For the text-containing cell, return its midpoint in [x, y] coordinate format. 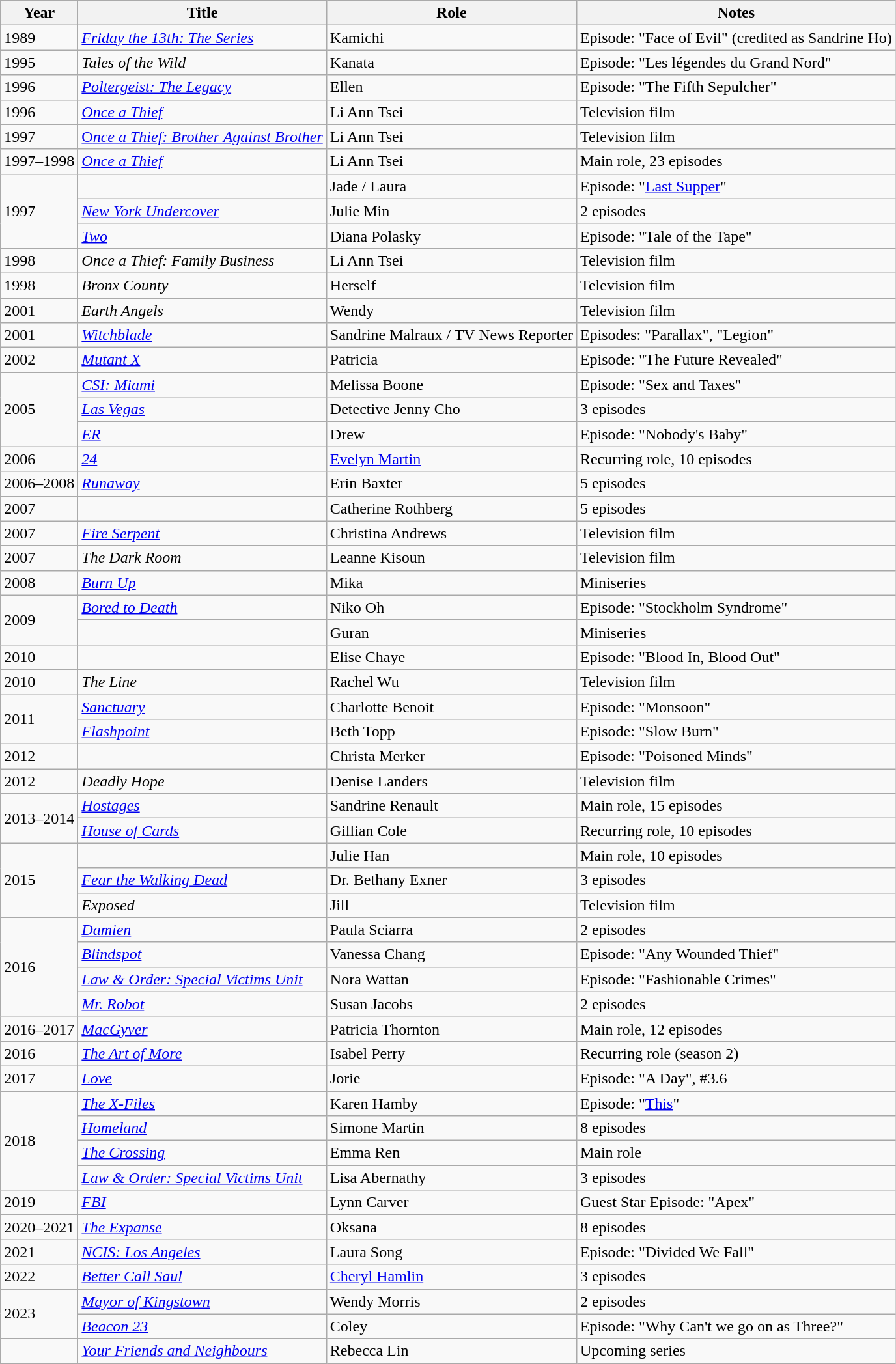
Beacon 23 [202, 1326]
24 [202, 459]
Runaway [202, 484]
Main role, 10 episodes [736, 856]
Deadly Hope [202, 781]
2009 [39, 620]
2008 [39, 583]
Denise Landers [451, 781]
Exposed [202, 905]
2005 [39, 410]
Kanata [451, 63]
Sanctuary [202, 706]
2006–2008 [39, 484]
Homeland [202, 1128]
Bronx County [202, 285]
Main role, 23 episodes [736, 161]
Episode: "Les légendes du Grand Nord" [736, 63]
Episode: "The Future Revealed" [736, 360]
Jade / Laura [451, 186]
2006 [39, 459]
Emma Ren [451, 1153]
2018 [39, 1141]
Lynn Carver [451, 1203]
Mr. Robot [202, 1004]
Episode: "Stockholm Syndrome" [736, 607]
The Expanse [202, 1227]
Julie Han [451, 856]
Flashpoint [202, 732]
Susan Jacobs [451, 1004]
Cheryl Hamlin [451, 1277]
Jill [451, 905]
The X-Files [202, 1104]
2015 [39, 880]
Your Friends and Neighbours [202, 1351]
NCIS: Los Angeles [202, 1252]
Patricia [451, 360]
Earth Angels [202, 311]
Detective Jenny Cho [451, 410]
Episode: "Nobody's Baby" [736, 434]
Beth Topp [451, 732]
Blindspot [202, 954]
1995 [39, 63]
2020–2021 [39, 1227]
Once a Thief: Brother Against Brother [202, 137]
2021 [39, 1252]
Role [451, 13]
Niko Oh [451, 607]
Episode: "Blood In, Blood Out" [736, 657]
Episode: "Why Can't we go on as Three?" [736, 1326]
FBI [202, 1203]
2019 [39, 1203]
Poltergeist: The Legacy [202, 87]
Fear the Walking Dead [202, 880]
Recurring role (season 2) [736, 1053]
Wendy [451, 311]
2013–2014 [39, 818]
Sandrine Renault [451, 806]
Year [39, 13]
Rachel Wu [451, 682]
Mutant X [202, 360]
Episode: "Monsoon" [736, 706]
Once a Thief: Family Business [202, 260]
Title [202, 13]
Drew [451, 434]
The Line [202, 682]
Two [202, 236]
Hostages [202, 806]
Episode: "This" [736, 1104]
2016–2017 [39, 1029]
Diana Polasky [451, 236]
Main role, 12 episodes [736, 1029]
The Dark Room [202, 558]
Herself [451, 285]
Main role, 15 episodes [736, 806]
Coley [451, 1326]
Paula Sciarra [451, 930]
Friday the 13th: The Series [202, 38]
Guran [451, 632]
Kamichi [451, 38]
2017 [39, 1078]
Episode: "Tale of the Tape" [736, 236]
Nora Wattan [451, 979]
Mika [451, 583]
Episode: "Slow Burn" [736, 732]
Episode: "Sex and Taxes" [736, 385]
Julie Min [451, 211]
Vanessa Chang [451, 954]
Oksana [451, 1227]
2022 [39, 1277]
2023 [39, 1314]
Erin Baxter [451, 484]
Episode: "Any Wounded Thief" [736, 954]
CSI: Miami [202, 385]
Sandrine Malraux / TV News Reporter [451, 335]
Laura Song [451, 1252]
MacGyver [202, 1029]
2011 [39, 719]
Main role [736, 1153]
Episode: "A Day", #3.6 [736, 1078]
Catherine Rothberg [451, 508]
The Crossing [202, 1153]
Episode: "The Fifth Sepulcher" [736, 87]
1989 [39, 38]
Episode: "Fashionable Crimes" [736, 979]
Wendy Morris [451, 1301]
Simone Martin [451, 1128]
New York Undercover [202, 211]
Episode: "Last Supper" [736, 186]
Christa Merker [451, 757]
Christina Andrews [451, 533]
Ellen [451, 87]
Better Call Saul [202, 1277]
Rebecca Lin [451, 1351]
Episodes: "Parallax", "Legion" [736, 335]
Episode: "Poisoned Minds" [736, 757]
Bored to Death [202, 607]
1997–1998 [39, 161]
Melissa Boone [451, 385]
Fire Serpent [202, 533]
ER [202, 434]
Gillian Cole [451, 831]
Guest Star Episode: "Apex" [736, 1203]
Patricia Thornton [451, 1029]
Mayor of Kingstown [202, 1301]
Elise Chaye [451, 657]
Notes [736, 13]
2002 [39, 360]
Upcoming series [736, 1351]
Love [202, 1078]
Lisa Abernathy [451, 1178]
Isabel Perry [451, 1053]
Tales of the Wild [202, 63]
Jorie [451, 1078]
Witchblade [202, 335]
Leanne Kisoun [451, 558]
Episode: "Face of Evil" (credited as Sandrine Ho) [736, 38]
House of Cards [202, 831]
Evelyn Martin [451, 459]
Dr. Bethany Exner [451, 880]
Damien [202, 930]
The Art of More [202, 1053]
Burn Up [202, 583]
Las Vegas [202, 410]
Charlotte Benoit [451, 706]
Episode: "Divided We Fall" [736, 1252]
Karen Hamby [451, 1104]
